Scan for the cell matching the given text and deliver its (X, Y) coordinate at center. 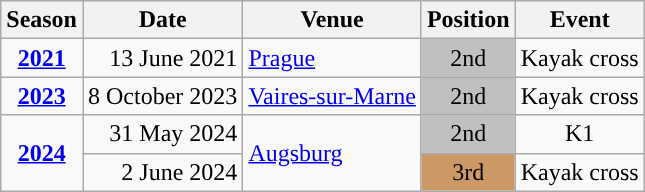
31 May 2024 (162, 134)
3rd (468, 172)
2024 (42, 153)
2023 (42, 96)
Venue (332, 20)
Vaires-sur-Marne (332, 96)
Prague (332, 58)
Date (162, 20)
Augsburg (332, 153)
2 June 2024 (162, 172)
Season (42, 20)
Position (468, 20)
K1 (580, 134)
2021 (42, 58)
Event (580, 20)
13 June 2021 (162, 58)
8 October 2023 (162, 96)
